Determine the (X, Y) coordinate at the center of the cell enclosing the given text.  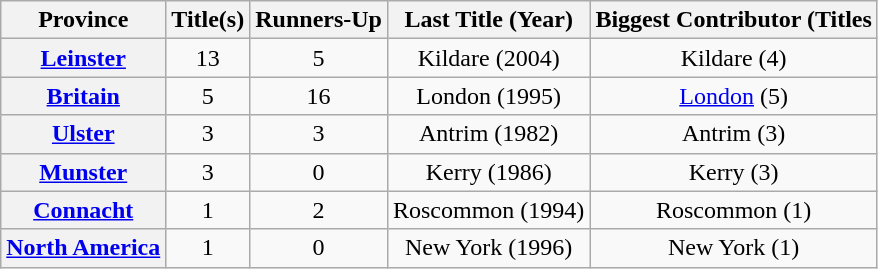
Roscommon (1) (734, 210)
16 (319, 96)
London (1995) (488, 96)
Kerry (3) (734, 172)
Kildare (2004) (488, 58)
North America (84, 248)
Kerry (1986) (488, 172)
Kildare (4) (734, 58)
Leinster (84, 58)
Last Title (Year) (488, 20)
13 (208, 58)
Antrim (3) (734, 134)
Connacht (84, 210)
Munster (84, 172)
Antrim (1982) (488, 134)
London (5) (734, 96)
2 (319, 210)
Britain (84, 96)
Roscommon (1994) (488, 210)
New York (1) (734, 248)
Title(s) (208, 20)
Biggest Contributor (Titles (734, 20)
Province (84, 20)
Ulster (84, 134)
Runners-Up (319, 20)
New York (1996) (488, 248)
